From the cell containing the given text, extract its center point as (x, y) coordinate. 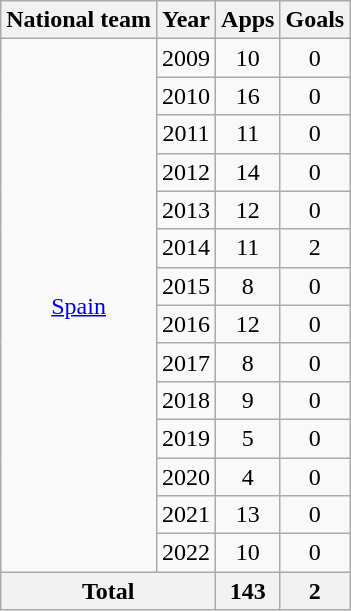
2013 (186, 210)
2014 (186, 248)
143 (248, 591)
Goals (315, 20)
2011 (186, 134)
2015 (186, 286)
2017 (186, 362)
14 (248, 172)
2012 (186, 172)
2016 (186, 324)
2010 (186, 96)
13 (248, 515)
Total (108, 591)
2020 (186, 477)
2009 (186, 58)
Spain (79, 306)
2018 (186, 400)
2021 (186, 515)
2022 (186, 553)
4 (248, 477)
9 (248, 400)
2019 (186, 438)
National team (79, 20)
16 (248, 96)
Apps (248, 20)
5 (248, 438)
Year (186, 20)
